Extract the [X, Y] coordinate from the center of the cell holding the provided text.  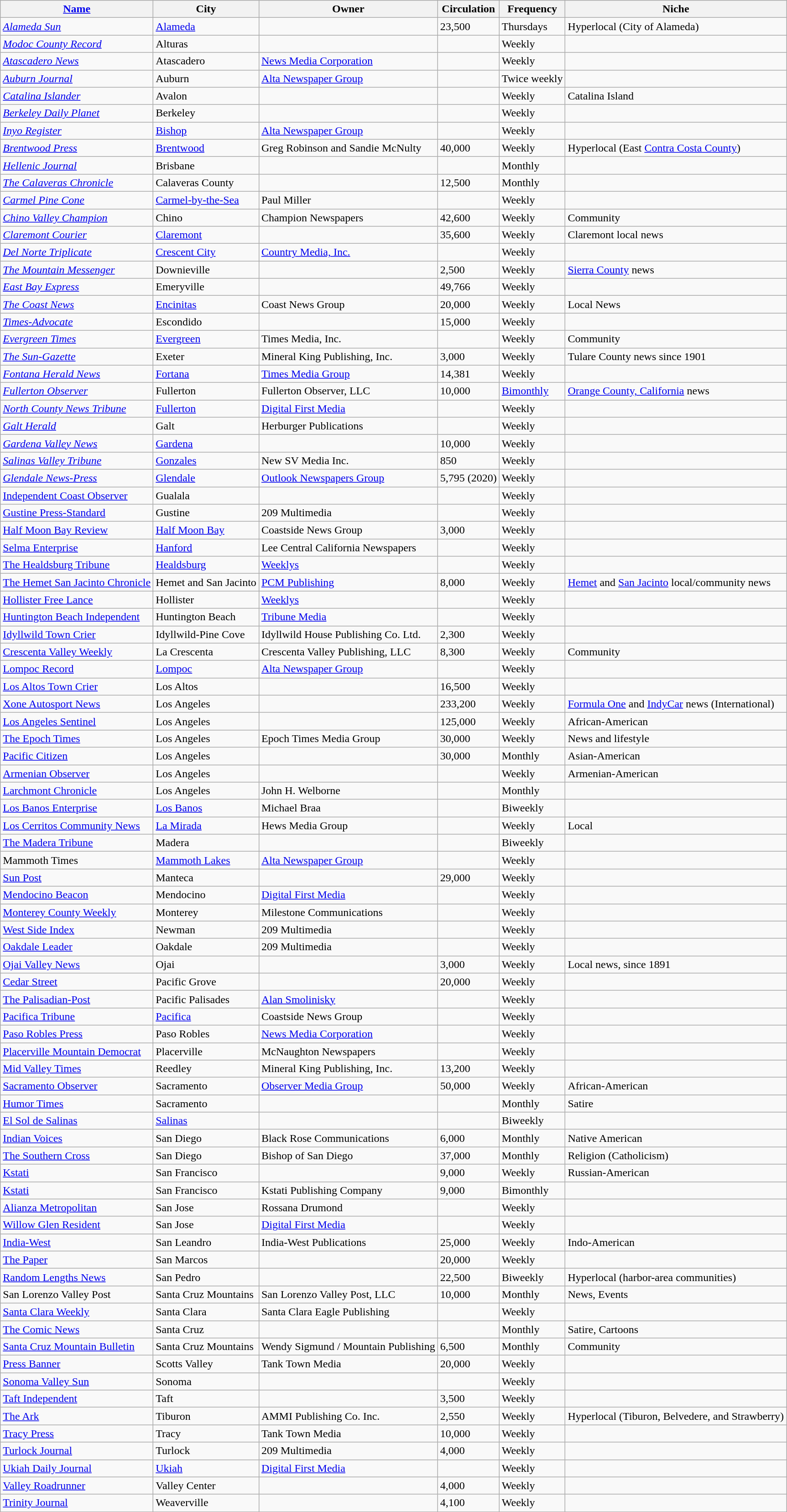
Alianza Metropolitan [77, 1208]
AMMI Publishing Co. Inc. [348, 1416]
Local news, since 1891 [676, 964]
Times Media, Inc. [348, 339]
The Mountain Messenger [77, 270]
San Lorenzo Valley Post, LLC [348, 1294]
The Southern Cross [77, 1156]
Mid Valley Times [77, 1069]
Twice weekly [532, 78]
4,100 [468, 1503]
Downieville [206, 270]
8,000 [468, 582]
Chino [206, 218]
Berkeley Daily Planet [77, 113]
Atascadero [206, 61]
Paul Miller [348, 200]
Hellenic Journal [77, 165]
Humor Times [77, 1104]
Owner [348, 9]
29,000 [468, 878]
San Leandro [206, 1242]
Orange County, California news [676, 391]
Auburn [206, 78]
Huntington Beach [206, 617]
Scotts Valley [206, 1364]
37,000 [468, 1156]
Escondido [206, 322]
Valley Roadrunner [77, 1486]
Madera [206, 843]
Weaverville [206, 1503]
Calaveras County [206, 183]
Country Media, Inc. [348, 252]
Epoch Times Media Group [348, 738]
Ojai [206, 964]
Hemet and San Jacinto [206, 582]
Idyllwild House Publishing Co. Ltd. [348, 634]
Alameda Sun [77, 26]
Los Angeles Sentinel [77, 721]
Brisbane [206, 165]
Claremont Courier [77, 235]
Ukiah Daily Journal [77, 1468]
Crescenta Valley Publishing, LLC [348, 652]
Alan Smolinisky [348, 999]
Kstati Publishing Company [348, 1190]
Catalina Islander [77, 96]
Mendocino [206, 895]
The Coast News [77, 304]
Michael Braa [348, 808]
Gardena [206, 443]
Reedley [206, 1069]
Gustine Press-Standard [77, 513]
Times Media Group [348, 374]
Huntington Beach Independent [77, 617]
Hollister Free Lance [77, 600]
Rossana Drumond [348, 1208]
125,000 [468, 721]
Berkeley [206, 113]
Idyllwild-Pine Cove [206, 634]
Trinity Journal [77, 1503]
Times-Advocate [77, 322]
Herburger Publications [348, 426]
Claremont [206, 235]
Sun Post [77, 878]
El Sol de Salinas [77, 1121]
Tulare County news since 1901 [676, 356]
McNaughton Newspapers [348, 1051]
India-West [77, 1242]
Frequency [532, 9]
Los Banos [206, 808]
Satire [676, 1104]
13,200 [468, 1069]
Hyperlocal (City of Alameda) [676, 26]
Satire, Cartoons [676, 1329]
Catalina Island [676, 96]
Native American [676, 1138]
6,500 [468, 1347]
Pacifica [206, 1016]
16,500 [468, 686]
2,500 [468, 270]
Brentwood [206, 148]
233,200 [468, 704]
Placerville Mountain Democrat [77, 1051]
Modoc County Record [77, 44]
3,500 [468, 1399]
Exeter [206, 356]
Encinitas [206, 304]
Bishop of San Diego [348, 1156]
San Lorenzo Valley Post [77, 1294]
Claremont local news [676, 235]
The Healdsburg Tribune [77, 565]
City [206, 9]
Brentwood Press [77, 148]
Emeryville [206, 287]
Glendale [206, 478]
Hollister [206, 600]
Press Banner [77, 1364]
News, Events [676, 1294]
Los Banos Enterprise [77, 808]
Selma Enterprise [77, 548]
Santa Clara [206, 1312]
Turlock Journal [77, 1451]
Random Lengths News [77, 1277]
Placerville [206, 1051]
Oakdale [206, 947]
40,000 [468, 148]
Oakdale Leader [77, 947]
Pacific Citizen [77, 756]
Healdsburg [206, 565]
Alameda [206, 26]
42,600 [468, 218]
Tribune Media [348, 617]
Greg Robinson and Sandie McNulty [348, 148]
8,300 [468, 652]
Half Moon Bay Review [77, 530]
Alturas [206, 44]
Fullerton Observer, LLC [348, 391]
Asian-American [676, 756]
Carmel Pine Cone [77, 200]
23,500 [468, 26]
San Pedro [206, 1277]
Chino Valley Champion [77, 218]
14,381 [468, 374]
Observer Media Group [348, 1086]
Ojai Valley News [77, 964]
The Ark [77, 1416]
Salinas Valley Tribune [77, 460]
The Paper [77, 1260]
San Marcos [206, 1260]
Fortana [206, 374]
Milestone Communications [348, 912]
Crescent City [206, 252]
Champion Newspapers [348, 218]
Idyllwild Town Crier [77, 634]
Monterey County Weekly [77, 912]
New SV Media Inc. [348, 460]
Cedar Street [77, 982]
35,600 [468, 235]
Hews Media Group [348, 826]
Xone Autosport News [77, 704]
Wendy Sigmund / Mountain Publishing [348, 1347]
Thursdays [532, 26]
Los Altos [206, 686]
Pacific Palisades [206, 999]
15,000 [468, 322]
Newman [206, 930]
Sonoma [206, 1381]
Local News [676, 304]
Manteca [206, 878]
Hanford [206, 548]
Santa Cruz [206, 1329]
Sacramento Observer [77, 1086]
Pacifica Tribune [77, 1016]
Lee Central California Newspapers [348, 548]
Tiburon [206, 1416]
Carmel-by-the-Sea [206, 200]
Sonoma Valley Sun [77, 1381]
Santa Clara Weekly [77, 1312]
Circulation [468, 9]
Del Norte Triplicate [77, 252]
The Epoch Times [77, 738]
Black Rose Communications [348, 1138]
The Madera Tribune [77, 843]
Hemet and San Jacinto local/community news [676, 582]
Valley Center [206, 1486]
850 [468, 460]
Crescenta Valley Weekly [77, 652]
Larchmont Chronicle [77, 791]
Armenian-American [676, 774]
India-West Publications [348, 1242]
La Crescenta [206, 652]
West Side Index [77, 930]
Galt [206, 426]
Indo-American [676, 1242]
The Palisadian-Post [77, 999]
Santa Clara Eagle Publishing [348, 1312]
Tracy Press [77, 1434]
The Calaveras Chronicle [77, 183]
Armenian Observer [77, 774]
Los Altos Town Crier [77, 686]
Santa Cruz Mountain Bulletin [77, 1347]
Los Cerritos Community News [77, 826]
22,500 [468, 1277]
The Comic News [77, 1329]
Local [676, 826]
The Hemet San Jacinto Chronicle [77, 582]
Ukiah [206, 1468]
Inyo Register [77, 131]
Evergreen [206, 339]
12,500 [468, 183]
Mammoth Lakes [206, 860]
Taft Independent [77, 1399]
News and lifestyle [676, 738]
Indian Voices [77, 1138]
Paso Robles [206, 1034]
Russian-American [676, 1173]
Coast News Group [348, 304]
Atascadero News [77, 61]
Mammoth Times [77, 860]
Taft [206, 1399]
6,000 [468, 1138]
Formula One and IndyCar news (International) [676, 704]
John H. Welborne [348, 791]
Turlock [206, 1451]
25,000 [468, 1242]
Monterey [206, 912]
Hyperlocal (Tiburon, Belvedere, and Strawberry) [676, 1416]
Outlook Newspapers Group [348, 478]
Niche [676, 9]
Fontana Herald News [77, 374]
Auburn Journal [77, 78]
Salinas [206, 1121]
50,000 [468, 1086]
Willow Glen Resident [77, 1225]
Glendale News-Press [77, 478]
2,550 [468, 1416]
Tracy [206, 1434]
Lompoc [206, 669]
Name [77, 9]
Pacific Grove [206, 982]
Gustine [206, 513]
Paso Robles Press [77, 1034]
Gonzales [206, 460]
PCM Publishing [348, 582]
Half Moon Bay [206, 530]
East Bay Express [77, 287]
Lompoc Record [77, 669]
La Mirada [206, 826]
Gardena Valley News [77, 443]
Religion (Catholicism) [676, 1156]
Galt Herald [77, 426]
Avalon [206, 96]
The Sun-Gazette [77, 356]
Sierra County news [676, 270]
Hyperlocal (East Contra Costa County) [676, 148]
Gualala [206, 495]
Hyperlocal (harbor-area communities) [676, 1277]
Bishop [206, 131]
Mendocino Beacon [77, 895]
49,766 [468, 287]
Evergreen Times [77, 339]
2,300 [468, 634]
Independent Coast Observer [77, 495]
5,795 (2020) [468, 478]
North County News Tribune [77, 408]
Fullerton Observer [77, 391]
